Capture the cell that displays the provided text and extract its [X, Y] central coordinate. 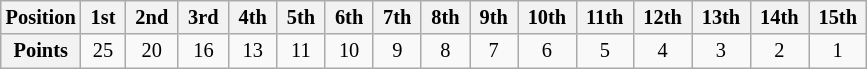
13th [721, 17]
2nd [152, 17]
6th [349, 17]
6 [547, 51]
8 [445, 51]
Position [41, 17]
20 [152, 51]
5 [604, 51]
7 [494, 51]
13 [253, 51]
11 [301, 51]
9 [397, 51]
3 [721, 51]
5th [301, 17]
9th [494, 17]
8th [445, 17]
4th [253, 17]
25 [104, 51]
10th [547, 17]
1 [838, 51]
7th [397, 17]
15th [838, 17]
4 [662, 51]
3rd [203, 17]
14th [779, 17]
11th [604, 17]
10 [349, 51]
12th [662, 17]
16 [203, 51]
1st [104, 17]
2 [779, 51]
Points [41, 51]
